Determine the [x, y] coordinate at the center of the cell enclosing the given text.  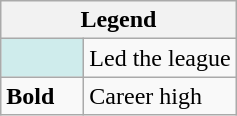
Legend [118, 20]
Led the league [160, 58]
Career high [160, 96]
Bold [42, 96]
